From the cell containing the given text, extract its center point as (X, Y) coordinate. 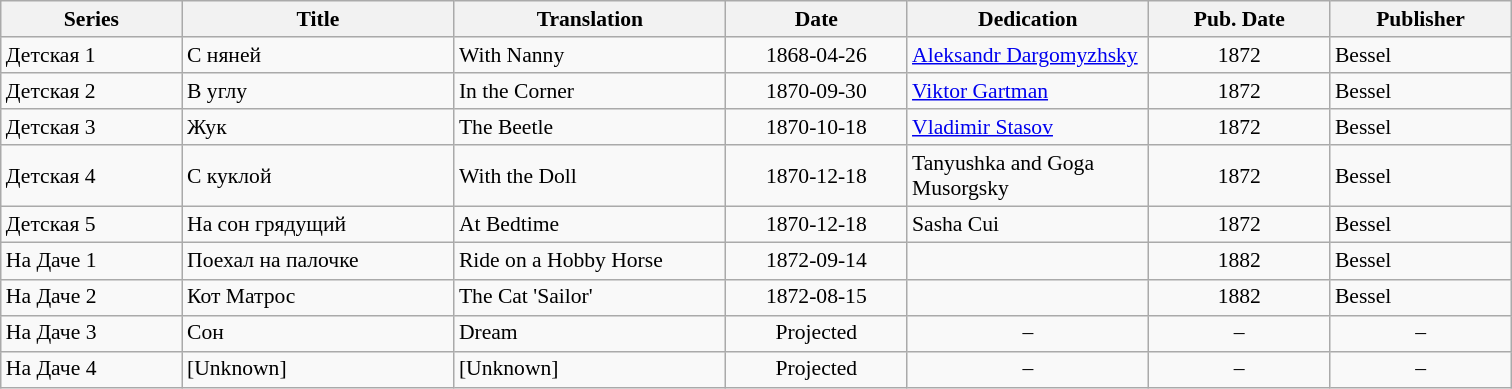
На Даче 1 (92, 261)
Ride on a Hobby Horse (590, 261)
Детская 2 (92, 91)
На Даче 2 (92, 297)
Dream (590, 333)
Vladimir Stasov (1028, 127)
1868-04-26 (816, 55)
1870-09-30 (816, 91)
Publisher (1420, 19)
Детская 3 (92, 127)
1872-08-15 (816, 297)
The Beetle (590, 127)
1872-09-14 (816, 261)
Translation (590, 19)
Pub. Date (1240, 19)
Жук (318, 127)
Date (816, 19)
Aleksandr Dargomyzhsky (1028, 55)
С куклой (318, 176)
На Даче 3 (92, 333)
At Bedtime (590, 225)
В углу (318, 91)
1870-10-18 (816, 127)
Sasha Cui (1028, 225)
На сон грядущий (318, 225)
Кот Матрос (318, 297)
In the Corner (590, 91)
Сон (318, 333)
Детская 4 (92, 176)
С няней (318, 55)
Детская 5 (92, 225)
Детская 1 (92, 55)
Title (318, 19)
Series (92, 19)
Tanyushka and Goga Musorgsky (1028, 176)
With Nanny (590, 55)
Поехал на палочке (318, 261)
На Даче 4 (92, 369)
The Cat 'Sailor' (590, 297)
With the Doll (590, 176)
Dedication (1028, 19)
Viktor Gartman (1028, 91)
